Find where the given text appears and provide that cell's center as [X, Y] coordinate. 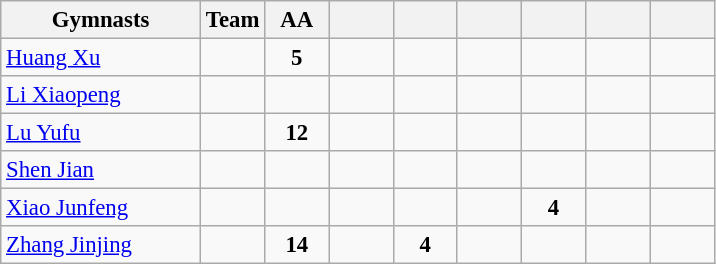
Huang Xu [101, 58]
Li Xiaopeng [101, 95]
Zhang Jinjing [101, 245]
AA [297, 20]
Xiao Junfeng [101, 208]
Team [232, 20]
12 [297, 133]
Lu Yufu [101, 133]
Gymnasts [101, 20]
Shen Jian [101, 170]
14 [297, 245]
5 [297, 58]
